Detect which cell encompasses the target text, then output its [X, Y] center coordinate. 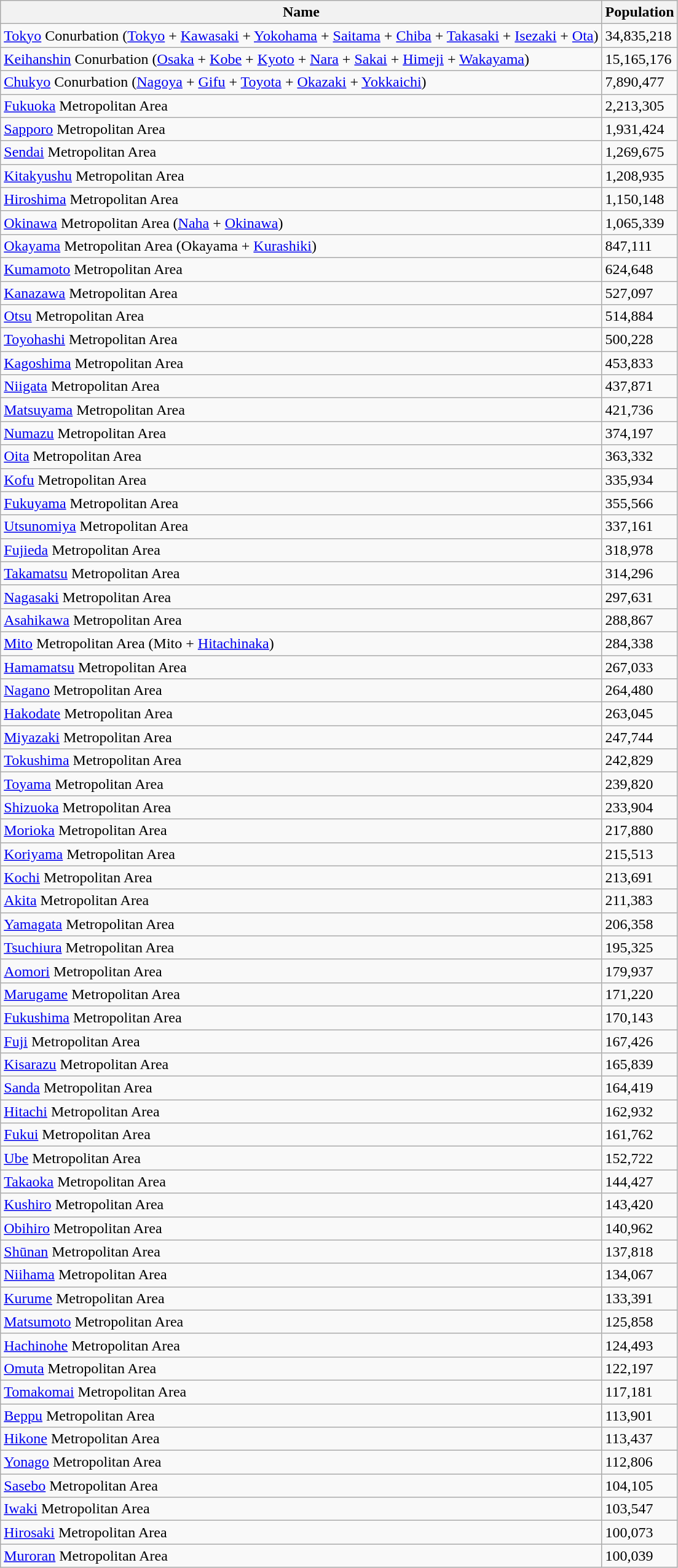
Toyama Metropolitan Area [301, 784]
288,867 [639, 620]
34,835,218 [639, 36]
Hachinohe Metropolitan Area [301, 1345]
Sasebo Metropolitan Area [301, 1486]
314,296 [639, 573]
167,426 [639, 1041]
Iwaki Metropolitan Area [301, 1509]
Fukuoka Metropolitan Area [301, 106]
171,220 [639, 994]
7,890,477 [639, 82]
233,904 [639, 807]
Okayama Metropolitan Area (Okayama + Kurashiki) [301, 246]
134,067 [639, 1275]
Tokushima Metropolitan Area [301, 761]
Sapporo Metropolitan Area [301, 129]
179,937 [639, 971]
103,547 [639, 1509]
242,829 [639, 761]
Name [301, 12]
1,150,148 [639, 199]
104,105 [639, 1486]
Tokyo Conurbation (Tokyo + Kawasaki + Yokohama + Saitama + Chiba + Takasaki + Isezaki + Ota) [301, 36]
Chukyo Conurbation (Nagoya + Gifu + Toyota + Okazaki + Yokkaichi) [301, 82]
Fuji Metropolitan Area [301, 1041]
100,073 [639, 1532]
Utsunomiya Metropolitan Area [301, 527]
Kochi Metropolitan Area [301, 877]
Nagano Metropolitan Area [301, 691]
100,039 [639, 1556]
Numazu Metropolitan Area [301, 433]
Yamagata Metropolitan Area [301, 924]
Yonago Metropolitan Area [301, 1462]
Kushiro Metropolitan Area [301, 1205]
374,197 [639, 433]
453,833 [639, 363]
124,493 [639, 1345]
162,932 [639, 1111]
1,931,424 [639, 129]
527,097 [639, 293]
Ube Metropolitan Area [301, 1158]
Hamamatsu Metropolitan Area [301, 667]
421,736 [639, 410]
Muroran Metropolitan Area [301, 1556]
133,391 [639, 1298]
Fujieda Metropolitan Area [301, 550]
164,419 [639, 1088]
152,722 [639, 1158]
847,111 [639, 246]
15,165,176 [639, 59]
143,420 [639, 1205]
112,806 [639, 1462]
Fukuyama Metropolitan Area [301, 503]
Asahikawa Metropolitan Area [301, 620]
Kisarazu Metropolitan Area [301, 1065]
Omuta Metropolitan Area [301, 1368]
284,338 [639, 643]
Hirosaki Metropolitan Area [301, 1532]
122,197 [639, 1368]
337,161 [639, 527]
Sendai Metropolitan Area [301, 152]
Okinawa Metropolitan Area (Naha + Okinawa) [301, 222]
Aomori Metropolitan Area [301, 971]
161,762 [639, 1135]
213,691 [639, 877]
Kitakyushu Metropolitan Area [301, 176]
113,437 [639, 1439]
206,358 [639, 924]
Morioka Metropolitan Area [301, 831]
Takaoka Metropolitan Area [301, 1182]
Hakodate Metropolitan Area [301, 714]
267,033 [639, 667]
Akita Metropolitan Area [301, 901]
Oita Metropolitan Area [301, 457]
170,143 [639, 1017]
215,513 [639, 854]
624,648 [639, 269]
Hiroshima Metropolitan Area [301, 199]
Tomakomai Metropolitan Area [301, 1392]
Toyohashi Metropolitan Area [301, 340]
264,480 [639, 691]
140,962 [639, 1228]
1,208,935 [639, 176]
Miyazaki Metropolitan Area [301, 737]
247,744 [639, 737]
Keihanshin Conurbation (Osaka + Kobe + Kyoto + Nara + Sakai + Himeji + Wakayama) [301, 59]
125,858 [639, 1322]
Matsuyama Metropolitan Area [301, 410]
Nagasaki Metropolitan Area [301, 597]
Marugame Metropolitan Area [301, 994]
1,269,675 [639, 152]
113,901 [639, 1415]
2,213,305 [639, 106]
Fukushima Metropolitan Area [301, 1017]
117,181 [639, 1392]
Sanda Metropolitan Area [301, 1088]
Niigata Metropolitan Area [301, 386]
Kumamoto Metropolitan Area [301, 269]
Kagoshima Metropolitan Area [301, 363]
263,045 [639, 714]
Kofu Metropolitan Area [301, 480]
Koriyama Metropolitan Area [301, 854]
195,325 [639, 947]
Obihiro Metropolitan Area [301, 1228]
335,934 [639, 480]
Shizuoka Metropolitan Area [301, 807]
318,978 [639, 550]
Fukui Metropolitan Area [301, 1135]
297,631 [639, 597]
Takamatsu Metropolitan Area [301, 573]
Otsu Metropolitan Area [301, 316]
500,228 [639, 340]
Hikone Metropolitan Area [301, 1439]
Kurume Metropolitan Area [301, 1298]
355,566 [639, 503]
217,880 [639, 831]
437,871 [639, 386]
Tsuchiura Metropolitan Area [301, 947]
211,383 [639, 901]
Mito Metropolitan Area (Mito + Hitachinaka) [301, 643]
144,427 [639, 1182]
Beppu Metropolitan Area [301, 1415]
Shūnan Metropolitan Area [301, 1252]
137,818 [639, 1252]
Niihama Metropolitan Area [301, 1275]
363,332 [639, 457]
239,820 [639, 784]
165,839 [639, 1065]
Matsumoto Metropolitan Area [301, 1322]
514,884 [639, 316]
Kanazawa Metropolitan Area [301, 293]
Population [639, 12]
1,065,339 [639, 222]
Hitachi Metropolitan Area [301, 1111]
